Pinpoint the cell where the given text exists, returning its (X, Y) midpoint coordinate. 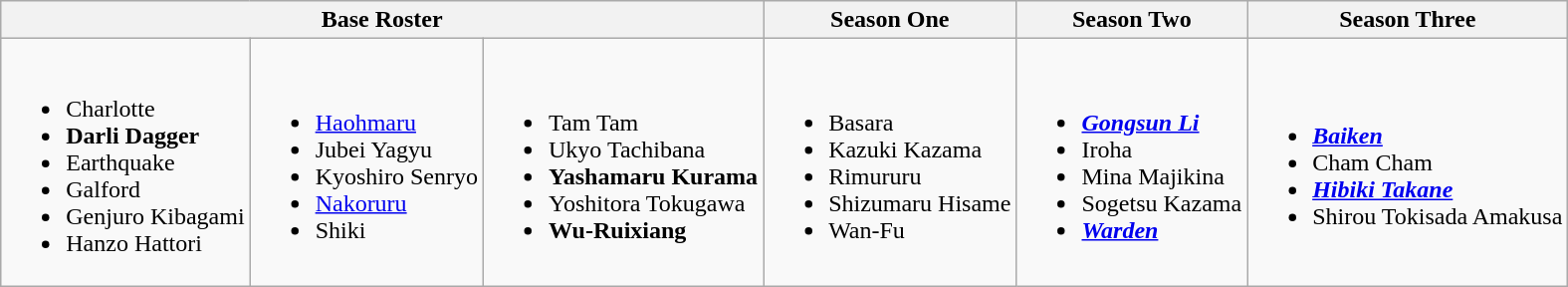
Tam TamUkyo TachibanaYashamaru KuramaYoshitora TokugawaWu-Ruixiang (623, 162)
Season One (890, 20)
Base Roster (382, 20)
BaikenCham ChamHibiki TakaneShirou Tokisada Amakusa (1408, 162)
Gongsun LiIrohaMina MajikinaSogetsu KazamaWarden (1132, 162)
Season Two (1132, 20)
HaohmaruJubei YagyuKyoshiro SenryoNakoruruShiki (366, 162)
CharlotteDarli DaggerEarthquakeGalfordGenjuro KibagamiHanzo Hattori (125, 162)
Season Three (1408, 20)
BasaraKazuki KazamaRimururuShizumaru HisameWan-Fu (890, 162)
